From the cell containing the given text, extract its center point as (X, Y) coordinate. 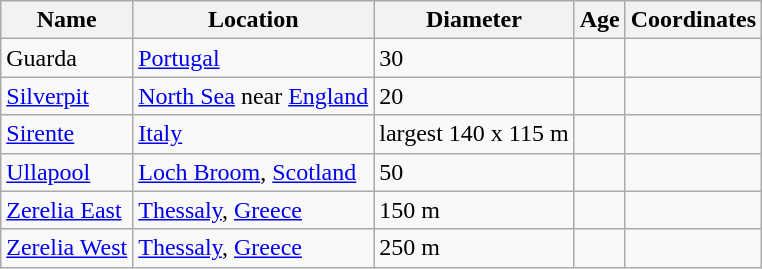
Silverpit (67, 96)
250 m (474, 248)
50 (474, 172)
Portugal (254, 58)
Name (67, 20)
Guarda (67, 58)
Zerelia West (67, 248)
150 m (474, 210)
Ullapool (67, 172)
largest 140 x 115 m (474, 134)
Zerelia East (67, 210)
20 (474, 96)
Italy (254, 134)
Coordinates (693, 20)
North Sea near England (254, 96)
30 (474, 58)
Sirente (67, 134)
Diameter (474, 20)
Age (600, 20)
Location (254, 20)
Loch Broom, Scotland (254, 172)
